Pinpoint the cell where the given text exists, returning its (X, Y) midpoint coordinate. 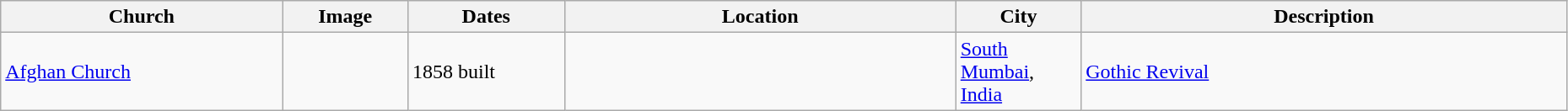
1858 built (486, 71)
Church (142, 17)
Location (760, 17)
Afghan Church (142, 71)
Image (346, 17)
City (1019, 17)
Dates (486, 17)
Gothic Revival (1324, 71)
South Mumbai, India (1019, 71)
Description (1324, 17)
